Provide the [x, y] coordinate of the cell's center where the given text is located.  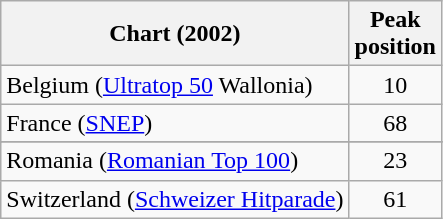
Romania (Romanian Top 100) [175, 161]
Belgium (Ultratop 50 Wallonia) [175, 85]
23 [395, 161]
France (SNEP) [175, 123]
Chart (2002) [175, 34]
10 [395, 85]
Peakposition [395, 34]
Switzerland (Schweizer Hitparade) [175, 199]
61 [395, 199]
68 [395, 123]
